Search for the cell housing the specified text and yield its (x, y) center coordinate. 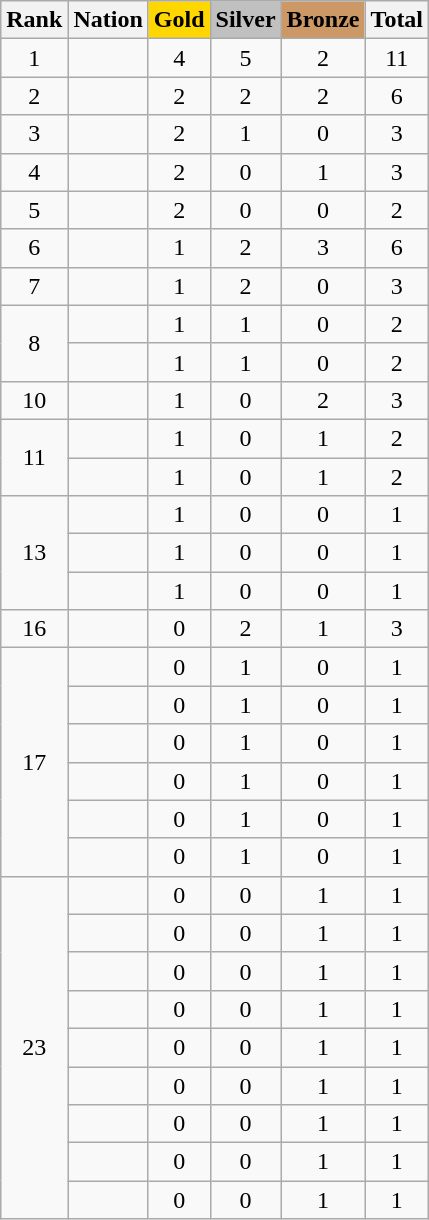
8 (34, 343)
23 (34, 1048)
Total (397, 20)
Rank (34, 20)
Silver (246, 20)
17 (34, 762)
13 (34, 553)
16 (34, 629)
Gold (179, 20)
10 (34, 400)
Bronze (323, 20)
Nation (108, 20)
7 (34, 286)
